Output the (x, y) coordinate of the center of the cell containing the given text.  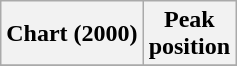
Chart (2000) (72, 34)
Peakposition (189, 34)
